Pinpoint the cell where the given text exists, returning its [X, Y] midpoint coordinate. 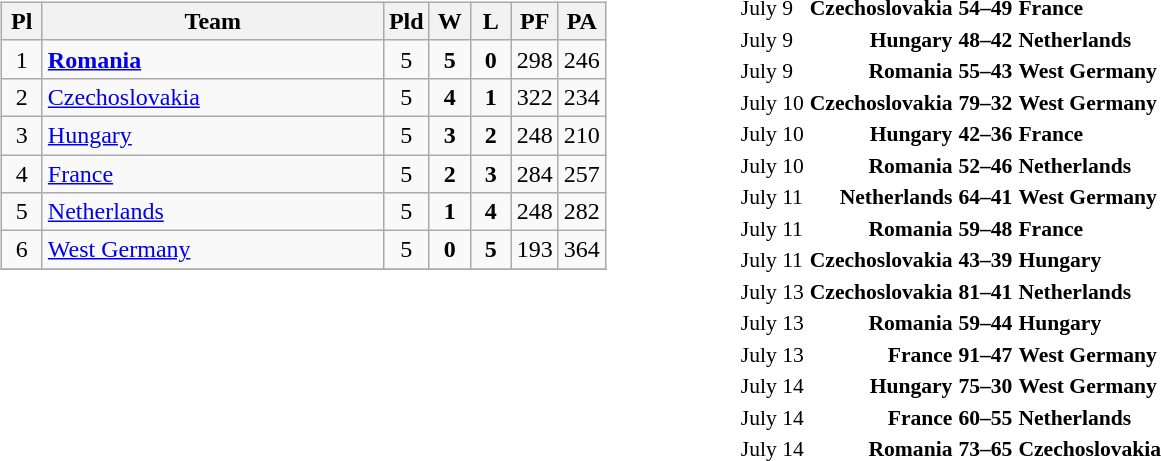
210 [582, 135]
91–47 [986, 354]
42–36 [986, 134]
79–32 [986, 102]
West Germany [212, 250]
43–39 [986, 260]
PA [582, 21]
Team [212, 21]
298 [534, 59]
246 [582, 59]
Pld [406, 21]
257 [582, 173]
L [490, 21]
6 [22, 250]
W [450, 21]
PF [534, 21]
364 [582, 250]
55–43 [986, 71]
59–48 [986, 228]
234 [582, 97]
48–42 [986, 39]
75–30 [986, 386]
52–46 [986, 165]
64–41 [986, 197]
59–44 [986, 323]
60–55 [986, 417]
284 [534, 173]
81–41 [986, 291]
322 [534, 97]
282 [582, 212]
Pl [22, 21]
193 [534, 250]
